Detect which cell encompasses the target text, then output its [X, Y] center coordinate. 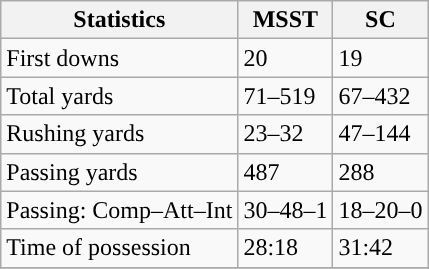
SC [380, 20]
Total yards [120, 96]
Time of possession [120, 248]
MSST [286, 20]
Statistics [120, 20]
67–432 [380, 96]
20 [286, 58]
487 [286, 172]
28:18 [286, 248]
Rushing yards [120, 134]
47–144 [380, 134]
19 [380, 58]
30–48–1 [286, 210]
288 [380, 172]
Passing yards [120, 172]
71–519 [286, 96]
First downs [120, 58]
31:42 [380, 248]
Passing: Comp–Att–Int [120, 210]
18–20–0 [380, 210]
23–32 [286, 134]
